Capture the cell that displays the provided text and extract its (X, Y) central coordinate. 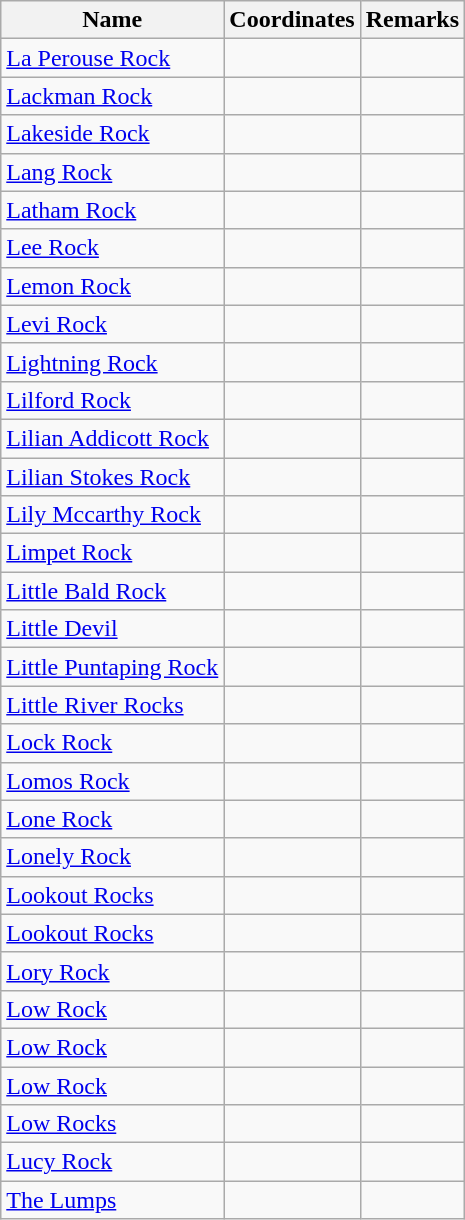
Lightning Rock (112, 362)
Lone Rock (112, 819)
La Perouse Rock (112, 58)
Lomos Rock (112, 781)
Limpet Rock (112, 553)
Little River Rocks (112, 705)
Lucy Rock (112, 1162)
Lonely Rock (112, 857)
Lilian Addicott Rock (112, 438)
Little Puntaping Rock (112, 667)
Levi Rock (112, 324)
Name (112, 20)
Lemon Rock (112, 286)
Lang Rock (112, 172)
Lock Rock (112, 743)
Lakeside Rock (112, 134)
Lory Rock (112, 971)
Lilford Rock (112, 400)
The Lumps (112, 1200)
Lee Rock (112, 248)
Remarks (412, 20)
Latham Rock (112, 210)
Lackman Rock (112, 96)
Lilian Stokes Rock (112, 477)
Low Rocks (112, 1124)
Lily Mccarthy Rock (112, 515)
Little Bald Rock (112, 591)
Little Devil (112, 629)
Coordinates (292, 20)
